Locate the cell with the specified text and output its [X, Y] center coordinate. 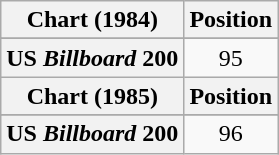
Chart (1985) [92, 96]
95 [231, 58]
96 [231, 134]
Chart (1984) [92, 20]
